Detect which cell encompasses the target text, then output its [X, Y] center coordinate. 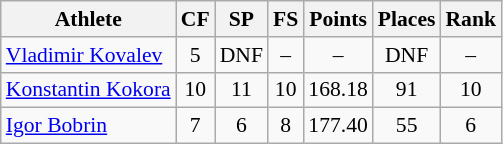
CF [196, 19]
SP [242, 19]
Athlete [88, 19]
Vladimir Kovalev [88, 55]
Places [407, 19]
11 [242, 90]
Igor Bobrin [88, 126]
FS [286, 19]
Konstantin Kokora [88, 90]
177.40 [338, 126]
55 [407, 126]
Rank [470, 19]
Points [338, 19]
168.18 [338, 90]
5 [196, 55]
7 [196, 126]
91 [407, 90]
8 [286, 126]
